Provide the (x, y) coordinate of the cell's center where the given text is located.  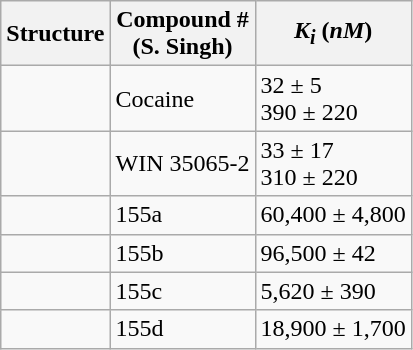
155d (182, 329)
96,500 ± 42 (333, 253)
155a (182, 215)
155c (182, 291)
Cocaine (182, 98)
155b (182, 253)
18,900 ± 1,700 (333, 329)
Ki (nM) (333, 34)
Compound #(S. Singh) (182, 34)
33 ± 17310 ± 220 (333, 164)
Structure (56, 34)
32 ± 5390 ± 220 (333, 98)
60,400 ± 4,800 (333, 215)
5,620 ± 390 (333, 291)
WIN 35065-2 (182, 164)
